Provide the [x, y] coordinate of the cell's center where the given text is located.  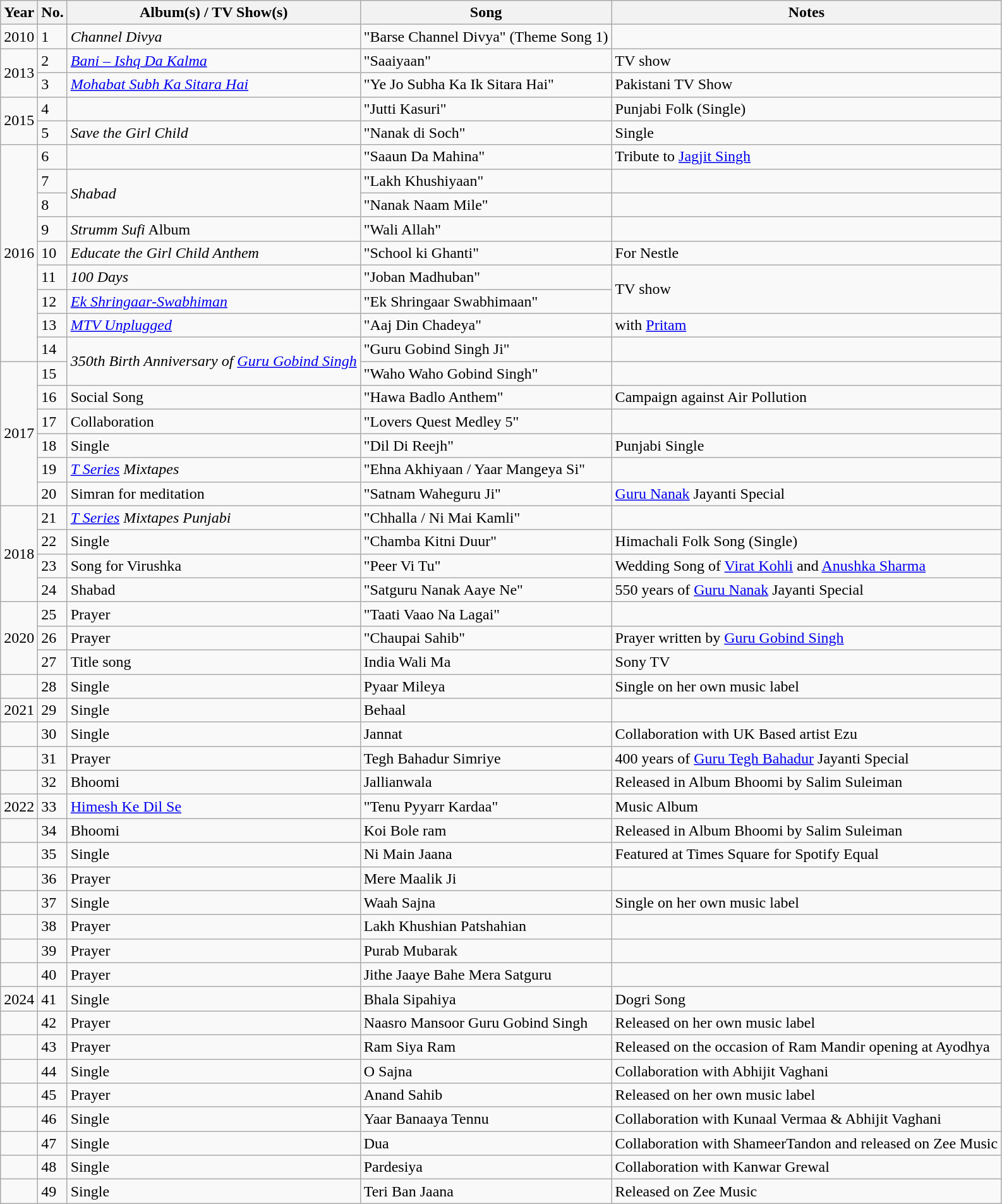
"Taati Vaao Na Lagai" [486, 614]
"Ek Shringaar Swabhimaan" [486, 301]
2020 [19, 638]
7 [52, 181]
Collaboration with UK Based artist Ezu [806, 734]
Featured at Times Square for Spotify Equal [806, 854]
"Waho Waho Gobind Singh" [486, 374]
Simran for meditation [214, 494]
33 [52, 806]
15 [52, 374]
21 [52, 518]
"Ye Jo Subha Ka Ik Sitara Hai" [486, 85]
Wedding Song of Virat Kohli and Anushka Sharma [806, 566]
47 [52, 1143]
Ek Shringaar-Swabhiman [214, 301]
Waah Sajna [486, 903]
16 [52, 398]
34 [52, 830]
19 [52, 470]
Album(s) / TV Show(s) [214, 13]
2018 [19, 554]
2017 [19, 434]
6 [52, 157]
"Tenu Pyyarr Kardaa" [486, 806]
38 [52, 927]
2021 [19, 710]
with Pritam [806, 325]
"Aaj Din Chadeya" [486, 325]
Naasro Mansoor Guru Gobind Singh [486, 1023]
"Saaun Da Mahina" [486, 157]
"Satguru Nanak Aaye Ne" [486, 590]
2015 [19, 121]
14 [52, 350]
Save the Girl Child [214, 133]
42 [52, 1023]
43 [52, 1047]
"Wali Allah" [486, 229]
40 [52, 975]
27 [52, 662]
350th Birth Anniversary of Guru Gobind Singh [214, 362]
"Chhalla / Ni Mai Kamli" [486, 518]
2010 [19, 37]
O Sajna [486, 1071]
"Peer Vi Tu" [486, 566]
Himesh Ke Dil Se [214, 806]
20 [52, 494]
8 [52, 205]
Collaboration with Kanwar Grewal [806, 1167]
25 [52, 614]
18 [52, 446]
41 [52, 999]
T Series Mixtapes [214, 470]
12 [52, 301]
46 [52, 1119]
2022 [19, 806]
Collaboration [214, 422]
"Lakh Khushiyaan" [486, 181]
2013 [19, 73]
Anand Sahib [486, 1095]
Campaign against Air Pollution [806, 398]
"Dil Di Reejh" [486, 446]
Lakh Khushian Patshahian [486, 927]
45 [52, 1095]
"Chamba Kitni Duur" [486, 542]
36 [52, 879]
"Lovers Quest Medley 5" [486, 422]
Mohabat Subh Ka Sitara Hai [214, 85]
Jannat [486, 734]
"Jutti Kasuri" [486, 109]
32 [52, 782]
Notes [806, 13]
Prayer written by Guru Gobind Singh [806, 638]
22 [52, 542]
30 [52, 734]
Pakistani TV Show [806, 85]
Behaal [486, 710]
Title song [214, 662]
2024 [19, 999]
35 [52, 854]
Bani – Ishq Da Kalma [214, 61]
Year [19, 13]
Himachali Folk Song (Single) [806, 542]
Released on the occasion of Ram Mandir opening at Ayodhya [806, 1047]
Pyaar Mileya [486, 686]
11 [52, 277]
10 [52, 253]
28 [52, 686]
Jithe Jaaye Bahe Mera Satguru [486, 975]
"Nanak Naam Mile" [486, 205]
MTV Unplugged [214, 325]
India Wali Ma [486, 662]
Purab Mubarak [486, 951]
"Barse Channel Divya" (Theme Song 1) [486, 37]
31 [52, 758]
29 [52, 710]
4 [52, 109]
Teri Ban Jaana [486, 1191]
400 years of Guru Tegh Bahadur Jayanti Special [806, 758]
5 [52, 133]
Collaboration with Kunaal Vermaa & Abhijit Vaghani [806, 1119]
9 [52, 229]
2 [52, 61]
Social Song [214, 398]
Dua [486, 1143]
T Series Mixtapes Punjabi [214, 518]
Bhala Sipahiya [486, 999]
Released on Zee Music [806, 1191]
Collaboration with ShameerTandon and released on Zee Music [806, 1143]
Dogri Song [806, 999]
For Nestle [806, 253]
Yaar Banaaya Tennu [486, 1119]
13 [52, 325]
48 [52, 1167]
Ni Main Jaana [486, 854]
"Satnam Waheguru Ji" [486, 494]
Strumm Sufi Album [214, 229]
39 [52, 951]
Pardesiya [486, 1167]
37 [52, 903]
Sony TV [806, 662]
Tribute to Jagjit Singh [806, 157]
23 [52, 566]
"School ki Ghanti" [486, 253]
17 [52, 422]
Tegh Bahadur Simriye [486, 758]
"Guru Gobind Singh Ji" [486, 350]
3 [52, 85]
Punjabi Folk (Single) [806, 109]
"Nanak di Soch" [486, 133]
Punjabi Single [806, 446]
Channel Divya [214, 37]
2016 [19, 253]
"Hawa Badlo Anthem" [486, 398]
Collaboration with Abhijit Vaghani [806, 1071]
Educate the Girl Child Anthem [214, 253]
Song for Virushka [214, 566]
"Chaupai Sahib" [486, 638]
Jallianwala [486, 782]
49 [52, 1191]
"Ehna Akhiyaan / Yaar Mangeya Si" [486, 470]
Koi Bole ram [486, 830]
"Saaiyaan" [486, 61]
44 [52, 1071]
Song [486, 13]
Ram Siya Ram [486, 1047]
"Joban Madhuban" [486, 277]
1 [52, 37]
550 years of Guru Nanak Jayanti Special [806, 590]
Guru Nanak Jayanti Special [806, 494]
24 [52, 590]
Mere Maalik Ji [486, 879]
100 Days [214, 277]
Music Album [806, 806]
No. [52, 13]
26 [52, 638]
